Capture the cell that displays the provided text and extract its (X, Y) central coordinate. 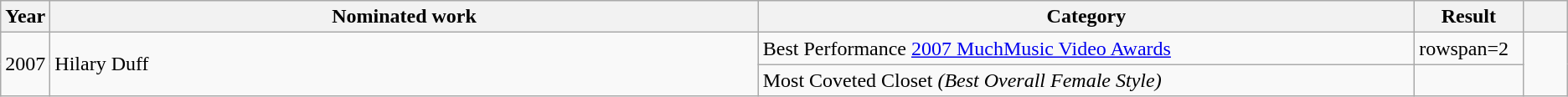
Nominated work (404, 17)
Result (1469, 17)
rowspan=2 (1469, 48)
Most Coveted Closet (Best Overall Female Style) (1086, 80)
2007 (25, 64)
Category (1086, 17)
Hilary Duff (404, 64)
Year (25, 17)
Best Performance 2007 MuchMusic Video Awards (1086, 48)
